From the cell containing the given text, extract its center point as (x, y) coordinate. 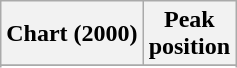
Peakposition (189, 34)
Chart (2000) (72, 34)
